Output the [X, Y] coordinate of the center of the cell containing the given text.  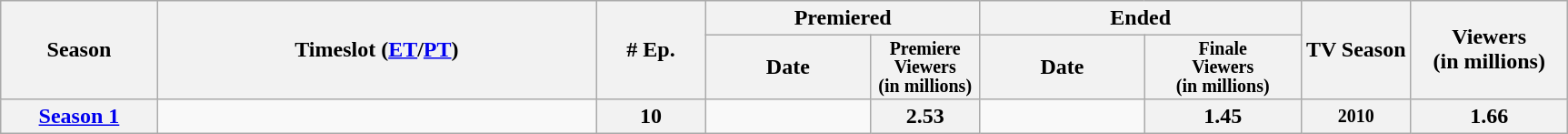
2010 [1356, 116]
1.45 [1223, 116]
# Ep. [651, 50]
Season [79, 50]
Viewers(in millions) [1489, 50]
10 [651, 116]
Premiered [843, 18]
TV Season [1356, 50]
1.66 [1489, 116]
Timeslot (ET/PT) [376, 50]
Ended [1140, 18]
Season 1 [79, 116]
FinaleViewers(in millions) [1223, 67]
2.53 [925, 116]
PremiereViewers(in millions) [925, 67]
